Identify which cell holds the provided text, then report its [X, Y] central coordinate. 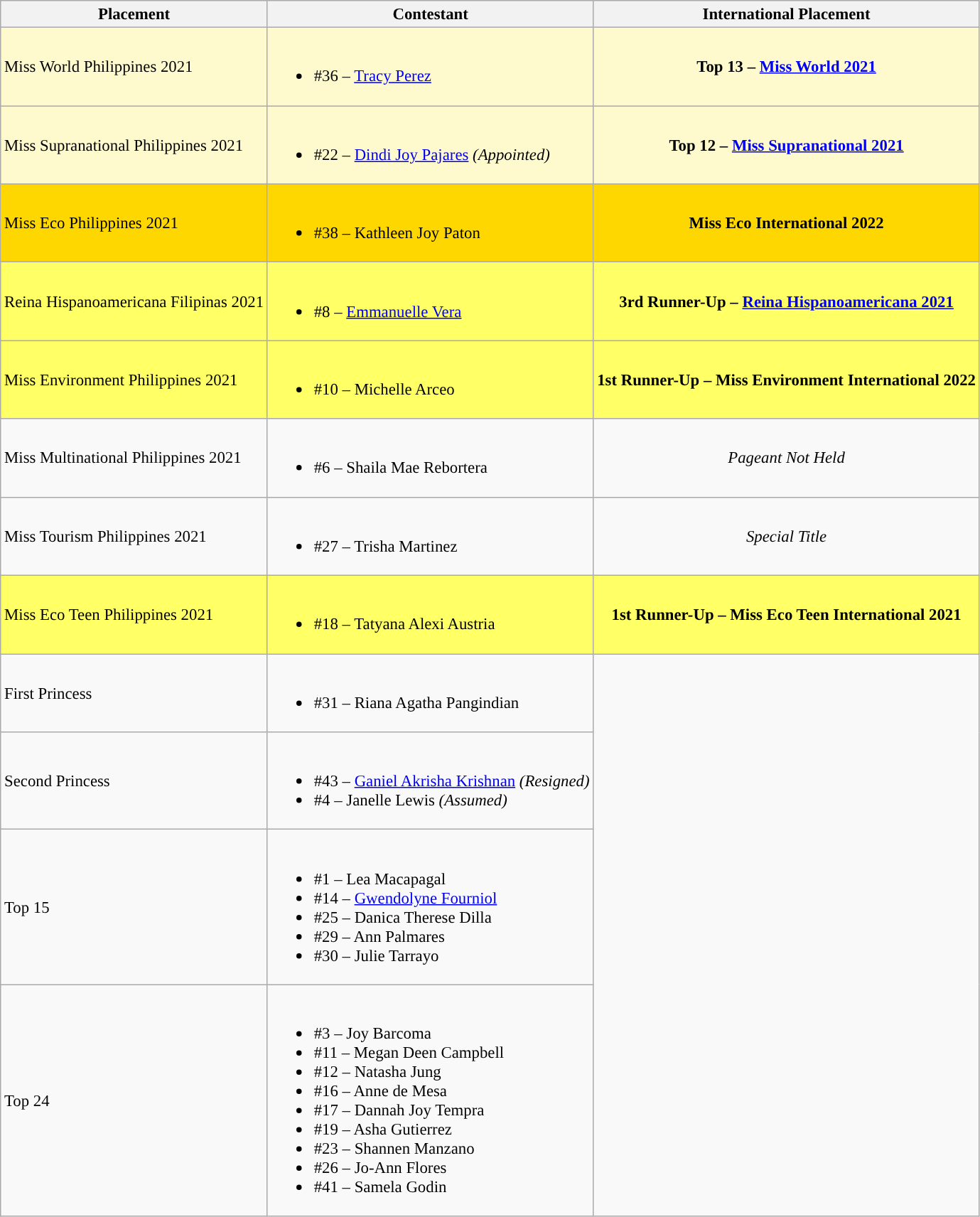
#1 – Lea Macapagal#14 – Gwendolyne Fourniol#25 – Danica Therese Dilla#29 – Ann Palmares#30 – Julie Tarrayo [430, 907]
Top 24 [134, 1100]
Miss Environment Philippines 2021 [134, 380]
#6 – Shaila Mae Rebortera [430, 458]
#43 – Ganiel Akrisha Krishnan (Resigned)#4 – Janelle Lewis (Assumed) [430, 781]
Pageant Not Held [786, 458]
Miss Eco Teen Philippines 2021 [134, 615]
Miss Tourism Philippines 2021 [134, 536]
#8 – Emmanuelle Vera [430, 301]
Top 13 – Miss World 2021 [786, 67]
#38 – Kathleen Joy Paton [430, 223]
First Princess [134, 693]
1st Runner-Up – Miss Environment International 2022 [786, 380]
Top 15 [134, 907]
3rd Runner-Up – Reina Hispanoamericana 2021 [786, 301]
International Placement [786, 14]
Top 12 – Miss Supranational 2021 [786, 145]
Contestant [430, 14]
Miss Eco International 2022 [786, 223]
#27 – Trisha Martinez [430, 536]
Second Princess [134, 781]
Miss Eco Philippines 2021 [134, 223]
#18 – Tatyana Alexi Austria [430, 615]
#22 – Dindi Joy Pajares (Appointed) [430, 145]
#31 – Riana Agatha Pangindian [430, 693]
Miss Supranational Philippines 2021 [134, 145]
Placement [134, 14]
1st Runner-Up – Miss Eco Teen International 2021 [786, 615]
Miss Multinational Philippines 2021 [134, 458]
Special Title [786, 536]
Miss World Philippines 2021 [134, 67]
Reina Hispanoamericana Filipinas 2021 [134, 301]
#36 – Tracy Perez [430, 67]
#10 – Michelle Arceo [430, 380]
